Detect which cell encompasses the target text, then output its (x, y) center coordinate. 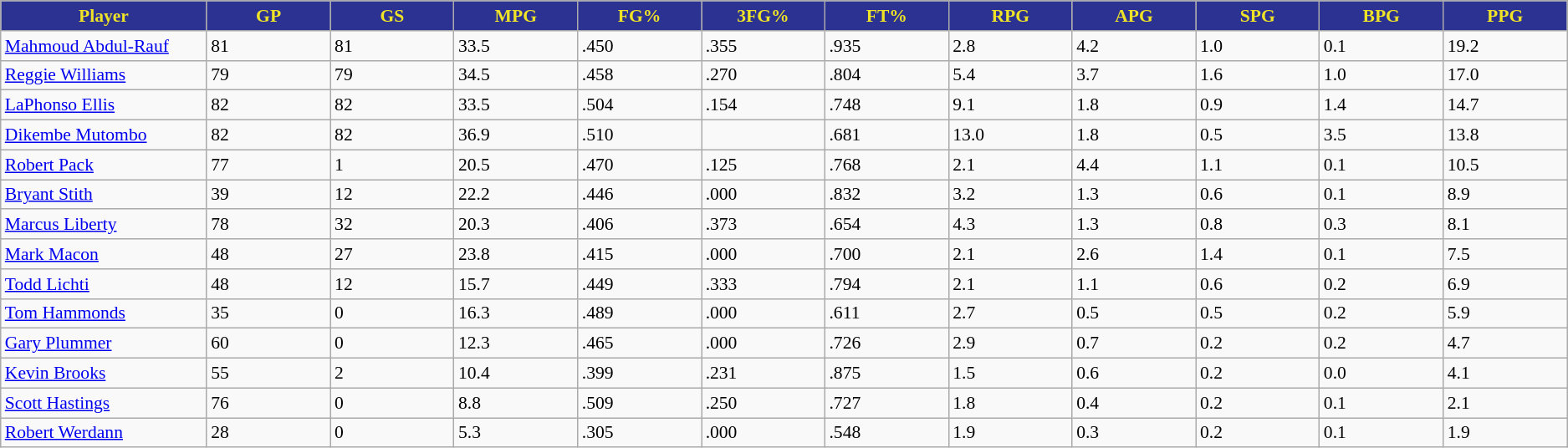
27 (392, 254)
32 (392, 225)
.125 (764, 165)
55 (268, 374)
BPG (1382, 16)
3.2 (1010, 195)
.270 (764, 75)
60 (268, 344)
.611 (886, 313)
Kevin Brooks (104, 374)
4.2 (1134, 46)
34.5 (516, 75)
Todd Lichti (104, 284)
Reggie Williams (104, 75)
.231 (764, 374)
.489 (640, 313)
0.7 (1134, 344)
.504 (640, 105)
RPG (1010, 16)
15.7 (516, 284)
Mark Macon (104, 254)
.458 (640, 75)
23.8 (516, 254)
4.4 (1134, 165)
2.8 (1010, 46)
3.5 (1382, 135)
.726 (886, 344)
5.3 (516, 433)
13.8 (1505, 135)
.450 (640, 46)
8.9 (1505, 195)
MPG (516, 16)
.700 (886, 254)
.768 (886, 165)
.548 (886, 433)
.748 (886, 105)
.935 (886, 46)
4.1 (1505, 374)
.355 (764, 46)
10.4 (516, 374)
.875 (886, 374)
.465 (640, 344)
1 (392, 165)
10.5 (1505, 165)
Scott Hastings (104, 403)
Player (104, 16)
2.9 (1010, 344)
0.9 (1258, 105)
0.0 (1382, 374)
39 (268, 195)
.470 (640, 165)
76 (268, 403)
.727 (886, 403)
Gary Plummer (104, 344)
4.7 (1505, 344)
Dikembe Mutombo (104, 135)
.449 (640, 284)
0.8 (1258, 225)
Mahmoud Abdul-Rauf (104, 46)
1.5 (1010, 374)
2 (392, 374)
.510 (640, 135)
.794 (886, 284)
.681 (886, 135)
2.7 (1010, 313)
Robert Werdann (104, 433)
.832 (886, 195)
3FG% (764, 16)
FG% (640, 16)
36.9 (516, 135)
35 (268, 313)
Tom Hammonds (104, 313)
1.6 (1258, 75)
20.3 (516, 225)
.305 (640, 433)
LaPhonso Ellis (104, 105)
SPG (1258, 16)
5.4 (1010, 75)
.250 (764, 403)
2.6 (1134, 254)
13.0 (1010, 135)
8.8 (516, 403)
Marcus Liberty (104, 225)
8.1 (1505, 225)
28 (268, 433)
17.0 (1505, 75)
GS (392, 16)
7.5 (1505, 254)
.399 (640, 374)
14.7 (1505, 105)
.446 (640, 195)
.333 (764, 284)
4.3 (1010, 225)
19.2 (1505, 46)
Bryant Stith (104, 195)
.373 (764, 225)
78 (268, 225)
.415 (640, 254)
Robert Pack (104, 165)
.509 (640, 403)
22.2 (516, 195)
12.3 (516, 344)
GP (268, 16)
PPG (1505, 16)
5.9 (1505, 313)
.804 (886, 75)
FT% (886, 16)
3.7 (1134, 75)
77 (268, 165)
.654 (886, 225)
APG (1134, 16)
6.9 (1505, 284)
9.1 (1010, 105)
0.4 (1134, 403)
20.5 (516, 165)
.406 (640, 225)
.154 (764, 105)
16.3 (516, 313)
